Scan for the cell matching the given text and deliver its (x, y) coordinate at center. 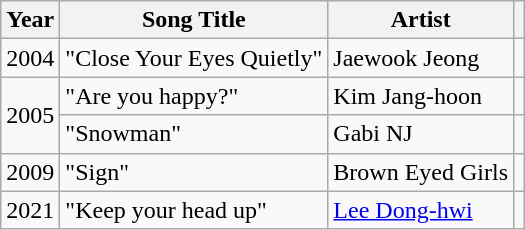
"Sign" (194, 172)
"Keep your head up" (194, 210)
Gabi NJ (421, 134)
Kim Jang-hoon (421, 96)
Artist (421, 20)
Song Title (194, 20)
Brown Eyed Girls (421, 172)
"Are you happy?" (194, 96)
2009 (30, 172)
2021 (30, 210)
"Snowman" (194, 134)
Jaewook Jeong (421, 58)
Lee Dong-hwi (421, 210)
"Close Your Eyes Quietly" (194, 58)
2005 (30, 115)
Year (30, 20)
2004 (30, 58)
